Find where the given text appears and provide that cell's center as [X, Y] coordinate. 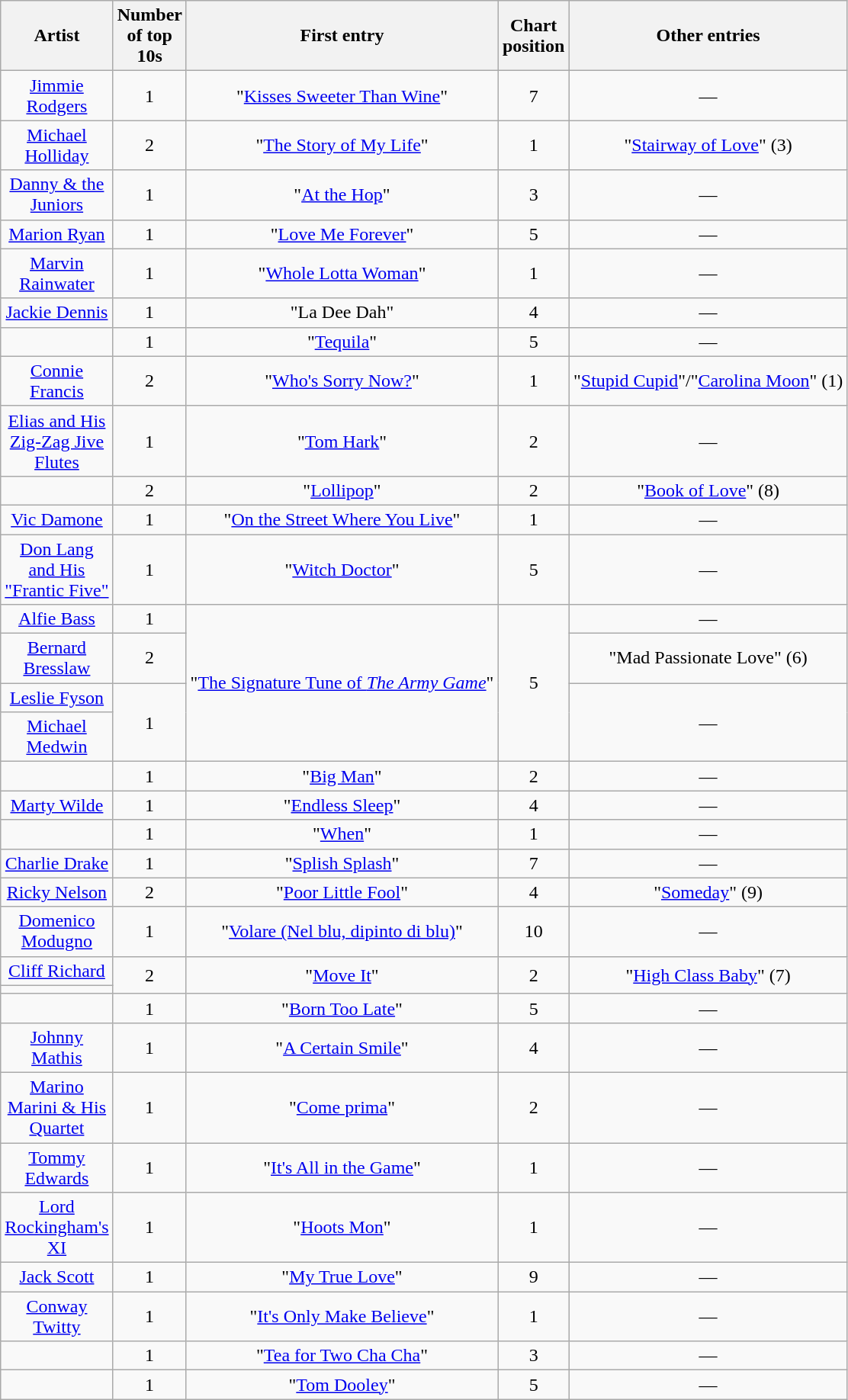
Marvin Rainwater [56, 273]
Tommy Edwards [56, 1167]
Jack Scott [56, 1277]
Michael Medwin [56, 737]
"Tea for Two Cha Cha" [342, 1356]
"At the Hop" [342, 195]
"It's Only Make Believe" [342, 1316]
"It's All in the Game" [342, 1167]
Conway Twitty [56, 1316]
Marion Ryan [56, 234]
"My True Love" [342, 1277]
"Come prima" [342, 1107]
Lord Rockingham's XI [56, 1228]
Number of top 10s [149, 36]
10 [534, 932]
9 [534, 1277]
Alfie Bass [56, 619]
Charlie Drake [56, 863]
"Stairway of Love" (3) [708, 145]
Bernard Bresslaw [56, 659]
"Someday" (9) [708, 892]
Marino Marini & His Quartet [56, 1107]
Connie Francis [56, 381]
Chart position [534, 36]
Jimmie Rodgers [56, 96]
"Whole Lotta Woman" [342, 273]
Other entries [708, 36]
First entry [342, 36]
"High Class Baby" (7) [708, 975]
Artist [56, 36]
"Splish Splash" [342, 863]
"Move It" [342, 975]
Don Lang and His "Frantic Five" [56, 569]
"Love Me Forever" [342, 234]
"Tom Hark" [342, 441]
Vic Damone [56, 519]
"Kisses Sweeter Than Wine" [342, 96]
Michael Holliday [56, 145]
"Hoots Mon" [342, 1228]
"Tom Dooley" [342, 1385]
Marty Wilde [56, 805]
"Mad Passionate Love" (6) [708, 659]
Leslie Fyson [56, 698]
"Lollipop" [342, 490]
Johnny Mathis [56, 1048]
"La Dee Dah" [342, 313]
Domenico Modugno [56, 932]
"Born Too Late" [342, 1008]
"Who's Sorry Now?" [342, 381]
Danny & the Juniors [56, 195]
"Tequila" [342, 342]
"When" [342, 834]
"The Signature Tune of The Army Game" [342, 683]
"Stupid Cupid"/"Carolina Moon" (1) [708, 381]
"On the Street Where You Live" [342, 519]
"The Story of My Life" [342, 145]
"Book of Love" (8) [708, 490]
"Endless Sleep" [342, 805]
"Volare (Nel blu, dipinto di blu)" [342, 932]
"A Certain Smile" [342, 1048]
"Big Man" [342, 776]
Ricky Nelson [56, 892]
"Poor Little Fool" [342, 892]
Elias and His Zig-Zag Jive Flutes [56, 441]
Jackie Dennis [56, 313]
Cliff Richard [56, 971]
"Witch Doctor" [342, 569]
